For the text-containing cell, return its midpoint in [X, Y] coordinate format. 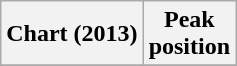
Peakposition [189, 34]
Chart (2013) [72, 34]
